Provide the (X, Y) coordinate of the cell's center where the given text is located.  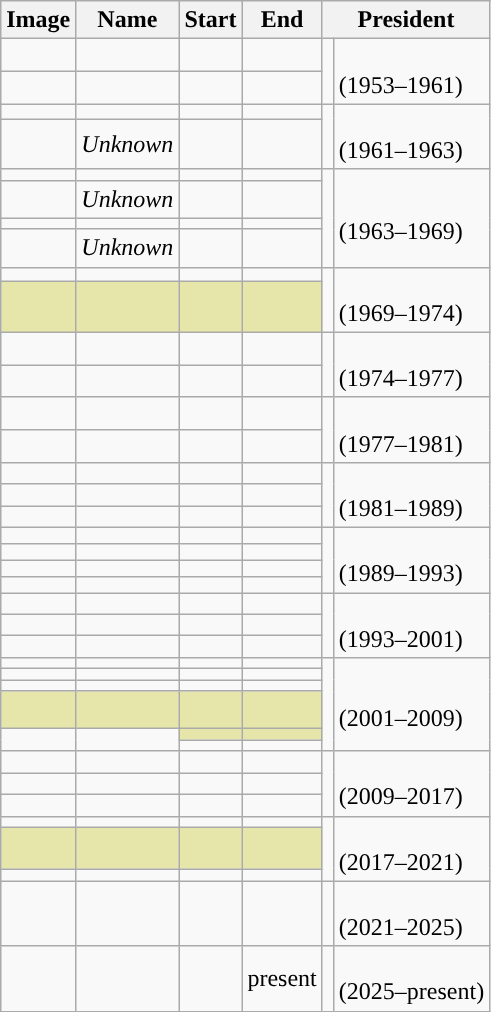
(1953–1961) (411, 72)
End (282, 20)
Image (38, 20)
(2001–2009) (411, 704)
(1993–2001) (411, 624)
(1974–1977) (411, 364)
(2017–2021) (411, 848)
Name (128, 20)
Start (210, 20)
(1969–1974) (411, 300)
(2021–2025) (411, 914)
(1977–1981) (411, 430)
(1981–1989) (411, 494)
present (282, 978)
President (406, 20)
(2025–present) (411, 978)
(1963–1969) (411, 218)
(1989–1993) (411, 560)
(2009–2017) (411, 784)
(1961–1963) (411, 136)
